Capture the cell that displays the provided text and extract its [X, Y] central coordinate. 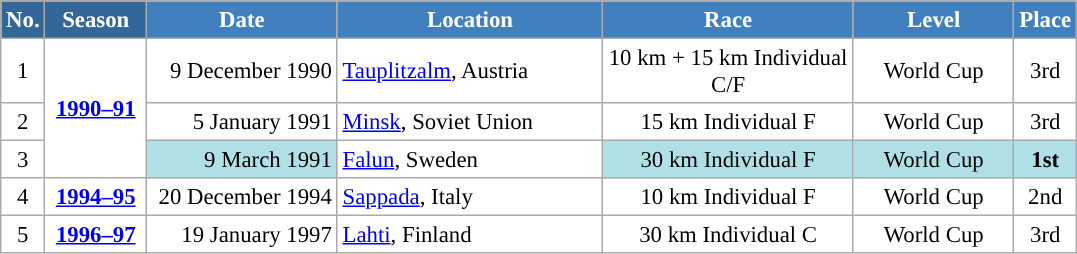
Race [728, 20]
1994–95 [96, 197]
30 km Individual C [728, 235]
15 km Individual F [728, 122]
9 March 1991 [242, 160]
Falun, Sweden [470, 160]
4 [23, 197]
20 December 1994 [242, 197]
Location [470, 20]
30 km Individual F [728, 160]
10 km Individual F [728, 197]
2nd [1045, 197]
Lahti, Finland [470, 235]
Level [934, 20]
Place [1045, 20]
19 January 1997 [242, 235]
5 January 1991 [242, 122]
1st [1045, 160]
1 [23, 72]
9 December 1990 [242, 72]
No. [23, 20]
Tauplitzalm, Austria [470, 72]
10 km + 15 km Individual C/F [728, 72]
1996–97 [96, 235]
3 [23, 160]
1990–91 [96, 109]
Sappada, Italy [470, 197]
Season [96, 20]
5 [23, 235]
Minsk, Soviet Union [470, 122]
Date [242, 20]
2 [23, 122]
